Detect which cell encompasses the target text, then output its [X, Y] center coordinate. 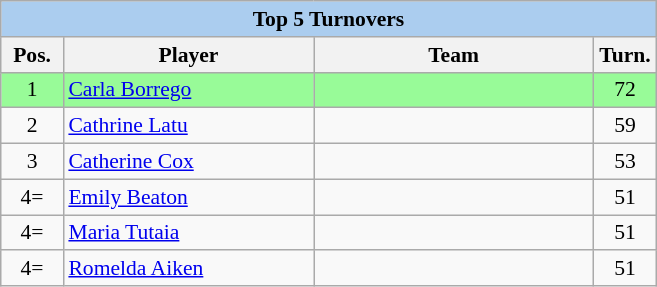
Cathrine Latu [188, 126]
Turn. [626, 55]
2 [32, 126]
59 [626, 126]
Romelda Aiken [188, 269]
Pos. [32, 55]
Catherine Cox [188, 162]
Emily Beaton [188, 197]
Player [188, 55]
Carla Borrego [188, 90]
Maria Tutaia [188, 233]
Team [454, 55]
3 [32, 162]
1 [32, 90]
Top 5 Turnovers [329, 19]
72 [626, 90]
53 [626, 162]
